From the cell containing the given text, extract its center point as [X, Y] coordinate. 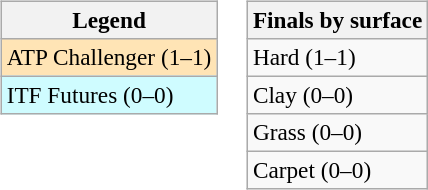
Clay (0–0) [337, 95]
Legend [108, 20]
ITF Futures (0–0) [108, 95]
Hard (1–1) [337, 57]
Finals by surface [337, 20]
Carpet (0–0) [337, 171]
ATP Challenger (1–1) [108, 57]
Grass (0–0) [337, 133]
